Pinpoint the cell where the given text exists, returning its (x, y) midpoint coordinate. 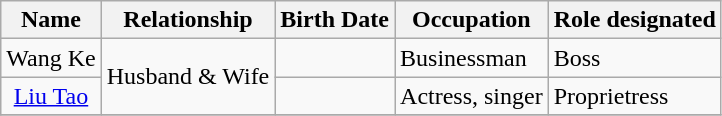
Name (51, 20)
Birth Date (335, 20)
Proprietress (634, 96)
Boss (634, 58)
Wang Ke (51, 58)
Role designated (634, 20)
Occupation (472, 20)
Liu Tao (51, 96)
Actress, singer (472, 96)
Relationship (188, 20)
Businessman (472, 58)
Husband & Wife (188, 77)
